Find where the given text appears and provide that cell's center as [X, Y] coordinate. 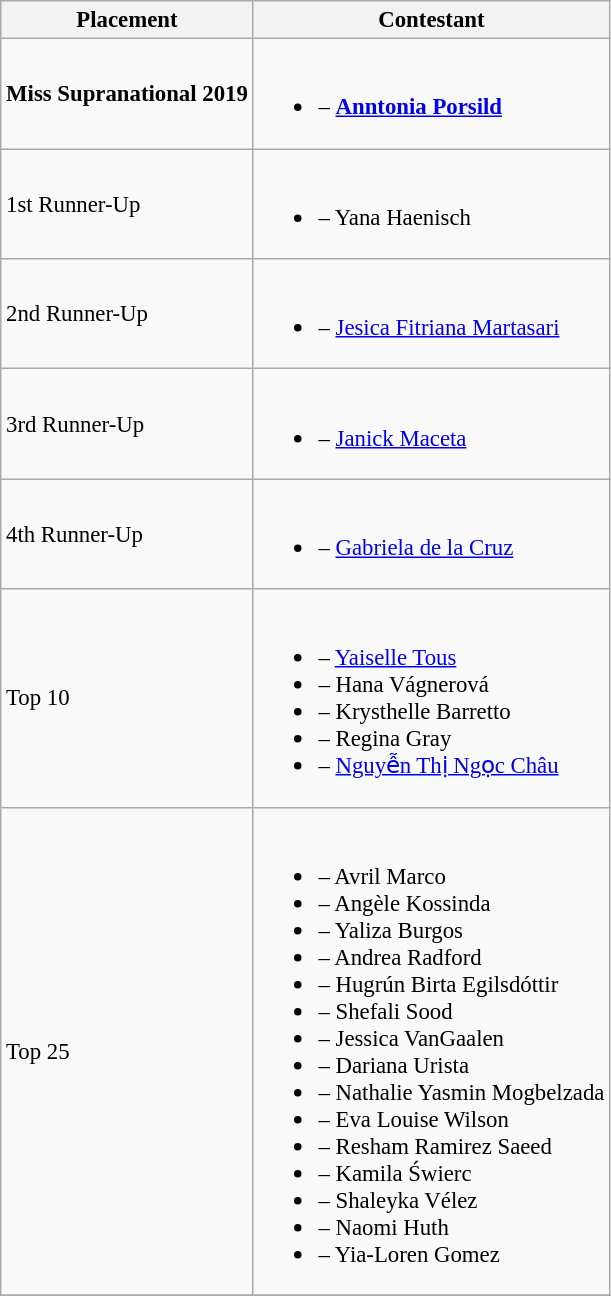
Miss Supranational 2019 [127, 94]
Top 25 [127, 1051]
Top 10 [127, 698]
– Anntonia Porsild [432, 94]
Contestant [432, 20]
1st Runner-Up [127, 204]
– Jesica Fitriana Martasari [432, 314]
– Gabriela de la Cruz [432, 534]
3rd Runner-Up [127, 424]
Placement [127, 20]
– Yaiselle Tous – Hana Vágnerová – Krysthelle Barretto – Regina Gray – Nguyễn Thị Ngọc Châu [432, 698]
– Yana Haenisch [432, 204]
4th Runner-Up [127, 534]
– Janick Maceta [432, 424]
2nd Runner-Up [127, 314]
